Provide the (X, Y) coordinate of the cell's center where the given text is located.  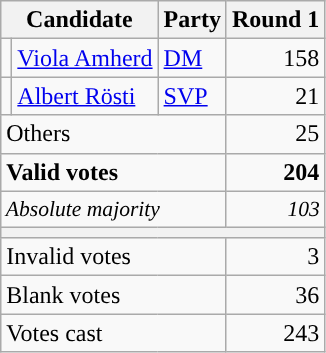
Party (192, 20)
158 (275, 58)
DM (192, 58)
3 (275, 257)
204 (275, 172)
Viola Amherd (85, 58)
243 (275, 333)
Invalid votes (114, 257)
36 (275, 295)
Votes cast (114, 333)
25 (275, 134)
Albert Rösti (85, 96)
21 (275, 96)
Blank votes (114, 295)
Others (114, 134)
Absolute majority (114, 209)
103 (275, 209)
SVP (192, 96)
Candidate (80, 20)
Valid votes (114, 172)
Round 1 (275, 20)
